Return the [X, Y] coordinate for the center point of the cell that contains the specified text.  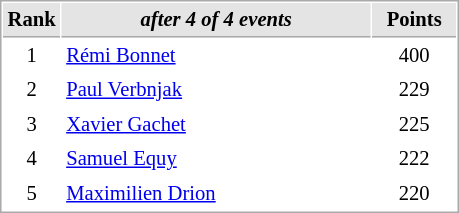
Maximilien Drion [216, 194]
Rémi Bonnet [216, 56]
229 [414, 90]
4 [32, 158]
225 [414, 124]
Paul Verbnjak [216, 90]
Samuel Equy [216, 158]
Xavier Gachet [216, 124]
2 [32, 90]
3 [32, 124]
400 [414, 56]
Points [414, 20]
1 [32, 56]
222 [414, 158]
5 [32, 194]
Rank [32, 20]
after 4 of 4 events [216, 20]
220 [414, 194]
